Capture the cell that displays the provided text and extract its (X, Y) central coordinate. 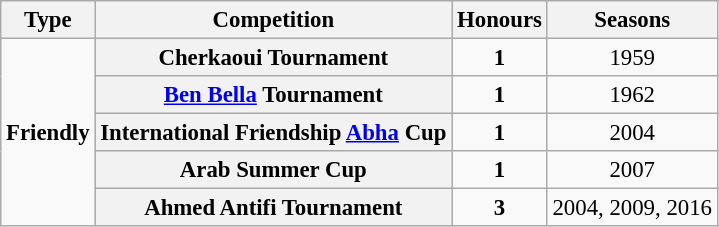
Type (48, 20)
Arab Summer Cup (274, 170)
3 (500, 208)
Honours (500, 20)
Cherkaoui Tournament (274, 58)
Ahmed Antifi Tournament (274, 208)
2007 (632, 170)
Friendly (48, 133)
Seasons (632, 20)
Competition (274, 20)
International Friendship Abha Cup (274, 133)
1962 (632, 95)
2004, 2009, 2016 (632, 208)
Ben Bella Tournament (274, 95)
1959 (632, 58)
2004 (632, 133)
